Return the [x, y] coordinate for the center point of the cell that contains the specified text.  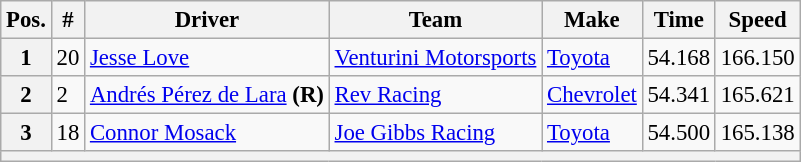
20 [68, 58]
3 [26, 133]
1 [26, 58]
Rev Racing [435, 95]
Speed [758, 20]
Team [435, 20]
165.621 [758, 95]
54.500 [678, 133]
18 [68, 133]
Venturini Motorsports [435, 58]
166.150 [758, 58]
Connor Mosack [208, 133]
Joe Gibbs Racing [435, 133]
# [68, 20]
Pos. [26, 20]
Driver [208, 20]
54.168 [678, 58]
Jesse Love [208, 58]
54.341 [678, 95]
165.138 [758, 133]
Chevrolet [592, 95]
Make [592, 20]
Andrés Pérez de Lara (R) [208, 95]
Time [678, 20]
